Search for the cell housing the specified text and yield its [x, y] center coordinate. 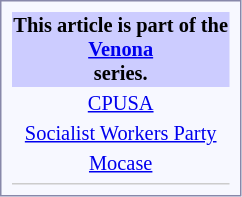
Mocase [121, 164]
This article is part of theVenonaseries. [121, 50]
Socialist Workers Party [121, 134]
CPUSA [121, 104]
